Detect which cell encompasses the target text, then output its (x, y) center coordinate. 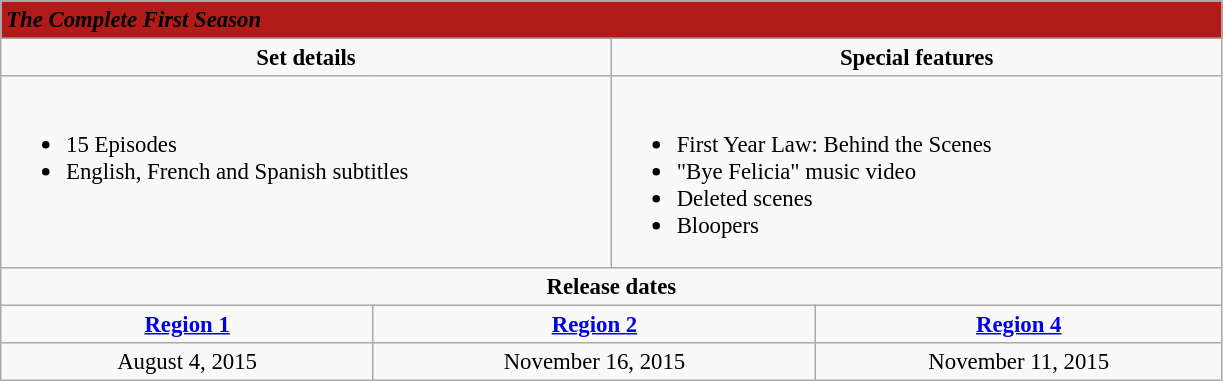
November 16, 2015 (594, 361)
Region 1 (188, 324)
August 4, 2015 (188, 361)
Set details (306, 58)
Special features (916, 58)
Release dates (612, 286)
Region 4 (1019, 324)
November 11, 2015 (1019, 361)
The Complete First Season (612, 20)
Region 2 (594, 324)
First Year Law: Behind the Scenes"Bye Felicia" music videoDeleted scenesBloopers (916, 172)
15 EpisodesEnglish, French and Spanish subtitles (306, 172)
